Detect which cell encompasses the target text, then output its (X, Y) center coordinate. 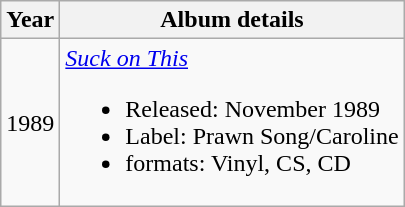
Suck on ThisReleased: November 1989Label: Prawn Song/Carolineformats: Vinyl, CS, CD (232, 122)
Album details (232, 20)
Year (30, 20)
1989 (30, 122)
